From the cell containing the given text, extract its center point as (x, y) coordinate. 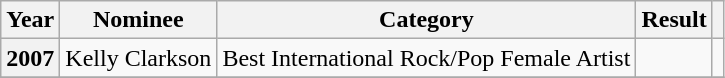
Year (30, 20)
Result (674, 20)
Nominee (138, 20)
Best International Rock/Pop Female Artist (426, 58)
Kelly Clarkson (138, 58)
Category (426, 20)
2007 (30, 58)
